For the text-containing cell, return its midpoint in (X, Y) coordinate format. 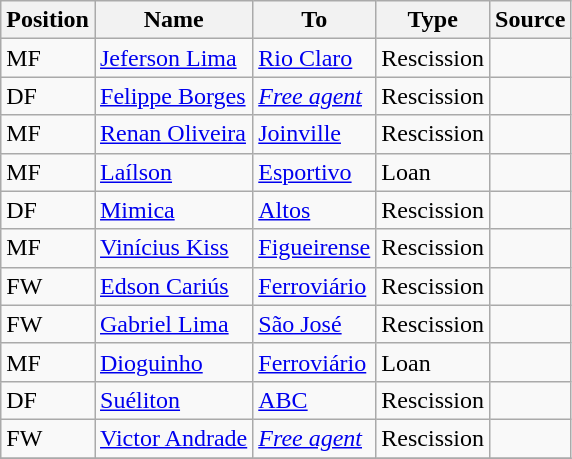
Joinville (314, 134)
Suéliton (173, 400)
Gabriel Lima (173, 324)
ABC (314, 400)
Victor Andrade (173, 438)
To (314, 20)
Jeferson Lima (173, 58)
Altos (314, 210)
Felippe Borges (173, 96)
Position (48, 20)
Figueirense (314, 248)
Rio Claro (314, 58)
Source (530, 20)
Dioguinho (173, 362)
Esportivo (314, 172)
Mimica (173, 210)
Vinícius Kiss (173, 248)
Laílson (173, 172)
Edson Cariús (173, 286)
Renan Oliveira (173, 134)
São José (314, 324)
Name (173, 20)
Type (433, 20)
